Determine the [X, Y] coordinate at the center of the cell enclosing the given text.  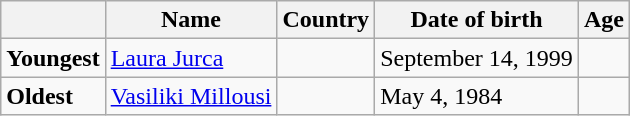
Oldest [53, 96]
Vasiliki Millousi [191, 96]
Laura Jurca [191, 58]
Country [326, 20]
May 4, 1984 [477, 96]
Age [604, 20]
Name [191, 20]
Youngest [53, 58]
Date of birth [477, 20]
September 14, 1999 [477, 58]
